Locate the cell with the specified text and output its (x, y) center coordinate. 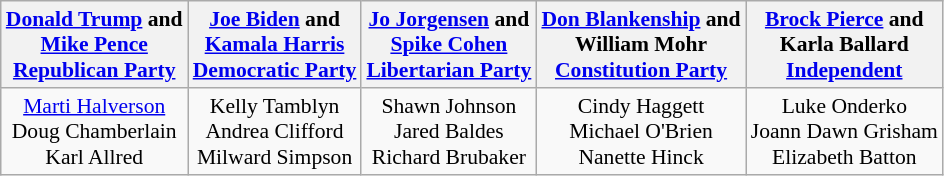
Cindy HaggettMichael O'BrienNanette Hinck (640, 132)
Brock Pierce and Karla BallardIndependent (844, 44)
Shawn JohnsonJared BaldesRichard Brubaker (448, 132)
Luke OnderkoJoann Dawn GrishamElizabeth Batton (844, 132)
Joe Biden andKamala HarrisDemocratic Party (275, 44)
Marti HalversonDoug ChamberlainKarl Allred (94, 132)
Kelly TamblynAndrea CliffordMilward Simpson (275, 132)
Donald Trump andMike PenceRepublican Party (94, 44)
Don Blankenship and William MohrConstitution Party (640, 44)
Jo Jorgensen andSpike CohenLibertarian Party (448, 44)
